Locate the cell with the specified text and output its (x, y) center coordinate. 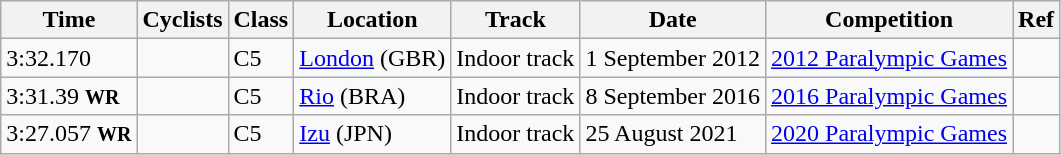
Competition (890, 20)
Class (261, 20)
3:32.170 (69, 58)
25 August 2021 (673, 134)
Date (673, 20)
8 September 2016 (673, 96)
Time (69, 20)
2012 Paralympic Games (890, 58)
Rio (BRA) (372, 96)
2020 Paralympic Games (890, 134)
3:27.057 WR (69, 134)
3:31.39 WR (69, 96)
Ref (1036, 20)
London (GBR) (372, 58)
Cyclists (182, 20)
1 September 2012 (673, 58)
Izu (JPN) (372, 134)
Location (372, 20)
Track (516, 20)
2016 Paralympic Games (890, 96)
